Extract the (x, y) coordinate from the center of the cell holding the provided text.  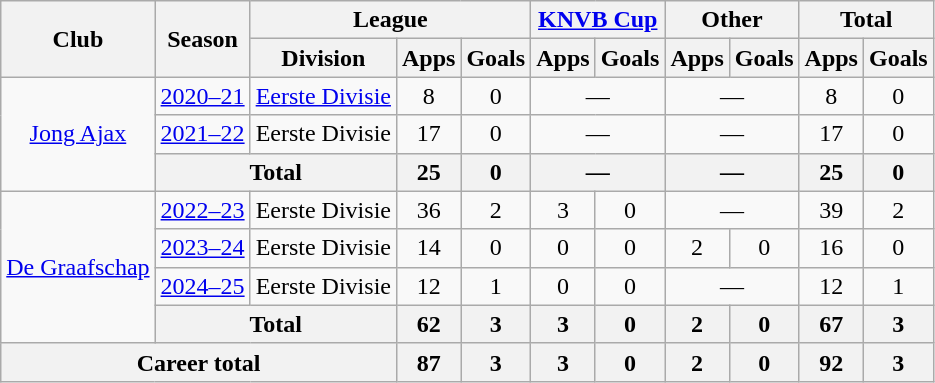
Club (78, 39)
Career total (199, 362)
De Graafschap (78, 267)
39 (831, 210)
14 (428, 248)
Season (202, 39)
Division (323, 58)
2020–21 (202, 96)
League (390, 20)
62 (428, 324)
KNVB Cup (598, 20)
2022–23 (202, 210)
2024–25 (202, 286)
67 (831, 324)
92 (831, 362)
16 (831, 248)
Jong Ajax (78, 134)
36 (428, 210)
2021–22 (202, 134)
2023–24 (202, 248)
87 (428, 362)
Other (732, 20)
